Find where the given text appears and provide that cell's center as [X, Y] coordinate. 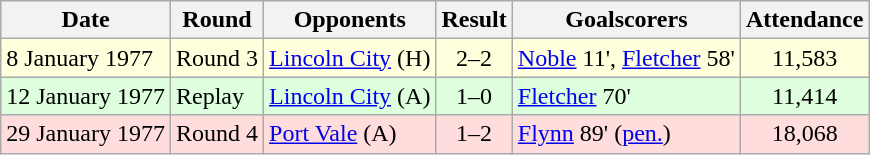
8 January 1977 [86, 58]
11,414 [804, 96]
Result [474, 20]
Noble 11', Fletcher 58' [626, 58]
Flynn 89' (pen.) [626, 134]
Lincoln City (A) [350, 96]
29 January 1977 [86, 134]
Lincoln City (H) [350, 58]
Replay [216, 96]
Round [216, 20]
Round 4 [216, 134]
Fletcher 70' [626, 96]
Goalscorers [626, 20]
1–2 [474, 134]
11,583 [804, 58]
Attendance [804, 20]
Opponents [350, 20]
Round 3 [216, 58]
Date [86, 20]
2–2 [474, 58]
1–0 [474, 96]
12 January 1977 [86, 96]
Port Vale (A) [350, 134]
18,068 [804, 134]
